Identify which cell holds the provided text, then report its (X, Y) central coordinate. 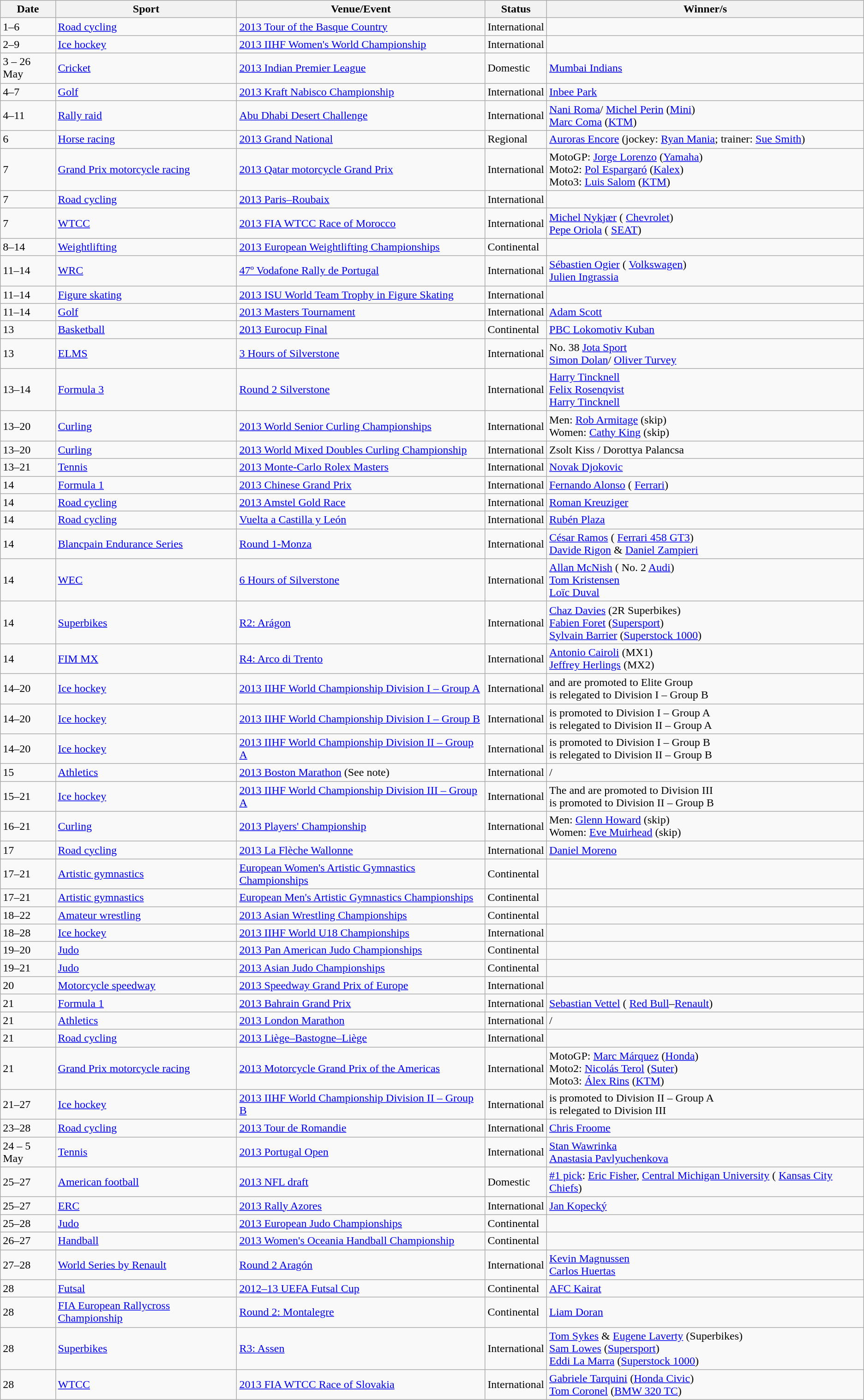
WRC (146, 270)
2013 Tour de Romandie (361, 1128)
2013 IIHF World Championship Division I – Group B (361, 719)
Michel Nykjær ( Chevrolet) Pepe Oriola ( SEAT) (705, 223)
#1 pick: Eric Fisher, Central Michigan University ( Kansas City Chiefs) (705, 1182)
MotoGP: Marc Márquez (Honda)Moto2: Nicolás Terol (Suter) Moto3: Álex Rins (KTM) (705, 1068)
Futsal (146, 1288)
2013 London Marathon (361, 1020)
2013 Rally Azores (361, 1206)
Mumbai Indians (705, 68)
Fernando Alonso ( Ferrari) (705, 485)
2013 Portugal Open (361, 1152)
Daniel Moreno (705, 850)
18–22 (28, 915)
R4: Arco di Trento (361, 659)
Round 2: Montalegre (361, 1312)
Motorcycle speedway (146, 985)
21–27 (28, 1104)
2013 La Flèche Wallonne (361, 850)
2013 IIHF World Championship Division I – Group A (361, 688)
Sport (146, 9)
4–11 (28, 115)
13–21 (28, 467)
6 (28, 139)
Rubén Plaza (705, 520)
2013 Liège–Bastogne–Liège (361, 1038)
2013 Bahrain Grand Prix (361, 1003)
WEC (146, 580)
3 Hours of Silverstone (361, 353)
2013 IIHF World Championship Division II – Group B (361, 1104)
2013 Women's Oceania Handball Championship (361, 1241)
No. 38 Jota Sport Simon Dolan/ Oliver Turvey (705, 353)
2013 IIHF World Championship Division II – Group A (361, 749)
19–20 (28, 950)
2013 Paris–Roubaix (361, 199)
Sebastian Vettel ( Red Bull–Renault) (705, 1003)
Abu Dhabi Desert Challenge (361, 115)
2013 Players' Championship (361, 827)
European Women's Artistic Gymnastics Championships (361, 874)
2013 IIHF Women's World Championship (361, 44)
is promoted to Division I – Group B is relegated to Division II – Group B (705, 749)
Nani Roma/ Michel Perin (Mini) Marc Coma (KTM) (705, 115)
20 (28, 985)
is promoted to Division II – Group A is relegated to Division III (705, 1104)
Adam Scott (705, 312)
Regional (516, 139)
24 – 5 May (28, 1152)
Formula 3 (146, 390)
Men: Glenn Howard (skip)Women: Eve Muirhead (skip) (705, 827)
Liam Doran (705, 1312)
Kevin Magnussen Carlos Huertas (705, 1265)
Figure skating (146, 295)
18–28 (28, 933)
Status (516, 9)
1–6 (28, 27)
The and are promoted to Division III is promoted to Division II – Group B (705, 796)
Cricket (146, 68)
2013 NFL draft (361, 1182)
ERC (146, 1206)
13–14 (28, 390)
Venue/Event (361, 9)
2013 ISU World Team Trophy in Figure Skating (361, 295)
Chris Froome (705, 1128)
PBC Lokomotiv Kuban (705, 330)
2013 Asian Wrestling Championships (361, 915)
2012–13 UEFA Futsal Cup (361, 1288)
Roman Kreuziger (705, 502)
American football (146, 1182)
European Men's Artistic Gymnastics Championships (361, 898)
Men: Rob Armitage (skip)Women: Cathy King (skip) (705, 426)
2013 Qatar motorcycle Grand Prix (361, 169)
2013 Amstel Gold Race (361, 502)
Amateur wrestling (146, 915)
Rally raid (146, 115)
6 Hours of Silverstone (361, 580)
47º Vodafone Rally de Portugal (361, 270)
Round 2 Aragón (361, 1265)
Harry Tincknell Felix Rosenqvist Harry Tincknell (705, 390)
Basketball (146, 330)
2013 Pan American Judo Championships (361, 950)
Antonio Cairoli (MX1) Jeffrey Herlings (MX2) (705, 659)
4–7 (28, 92)
17 (28, 850)
Stan Wawrinka Anastasia Pavlyuchenkova (705, 1152)
is promoted to Division I – Group A is relegated to Division II – Group A (705, 719)
2013 FIA WTCC Race of Morocco (361, 223)
Gabriele Tarquini (Honda Civic) Tom Coronel (BMW 320 TC) (705, 1385)
R3: Assen (361, 1348)
2013 Kraft Nabisco Championship (361, 92)
Handball (146, 1241)
Tom Sykes & Eugene Laverty (Superbikes) Sam Lowes (Supersport) Eddi La Marra (Superstock 1000) (705, 1348)
Chaz Davies (2R Superbikes) Fabien Foret (Supersport) Sylvain Barrier (Superstock 1000) (705, 622)
Jan Kopecký (705, 1206)
15 (28, 773)
2013 Masters Tournament (361, 312)
16–21 (28, 827)
23–28 (28, 1128)
Auroras Encore (jockey: Ryan Mania; trainer: Sue Smith) (705, 139)
Inbee Park (705, 92)
27–28 (28, 1265)
2013 World Senior Curling Championships (361, 426)
Blancpain Endurance Series (146, 543)
2013 Asian Judo Championships (361, 968)
26–27 (28, 1241)
2013 Motorcycle Grand Prix of the Americas (361, 1068)
and are promoted to Elite Group is relegated to Division I – Group B (705, 688)
2013 Chinese Grand Prix (361, 485)
R2: Arágon (361, 622)
Round 2 Silverstone (361, 390)
César Ramos ( Ferrari 458 GT3) Davide Rigon & Daniel Zampieri (705, 543)
World Series by Renault (146, 1265)
ELMS (146, 353)
2013 Tour of the Basque Country (361, 27)
2–9 (28, 44)
Sébastien Ogier ( Volkswagen) Julien Ingrassia (705, 270)
Weightlifting (146, 247)
Winner/s (705, 9)
25–28 (28, 1223)
2013 Monte-Carlo Rolex Masters (361, 467)
AFC Kairat (705, 1288)
2013 Boston Marathon (See note) (361, 773)
2013 Speedway Grand Prix of Europe (361, 985)
Vuelta a Castilla y León (361, 520)
Horse racing (146, 139)
2013 European Judo Championships (361, 1223)
Allan McNish ( No. 2 Audi) Tom Kristensen Loïc Duval (705, 580)
2013 Grand National (361, 139)
FIM MX (146, 659)
2013 Indian Premier League (361, 68)
Round 1-Monza (361, 543)
8–14 (28, 247)
19–21 (28, 968)
2013 IIHF World Championship Division III – Group A (361, 796)
3 – 26 May (28, 68)
2013 Eurocup Final (361, 330)
Novak Djokovic (705, 467)
MotoGP: Jorge Lorenzo (Yamaha)Moto2: Pol Espargaró (Kalex) Moto3: Luis Salom (KTM) (705, 169)
Zsolt Kiss / Dorottya Palancsa (705, 450)
Date (28, 9)
2013 IIHF World U18 Championships (361, 933)
2013 European Weightlifting Championships (361, 247)
2013 FIA WTCC Race of Slovakia (361, 1385)
2013 World Mixed Doubles Curling Championship (361, 450)
15–21 (28, 796)
FIA European Rallycross Championship (146, 1312)
